Output the [X, Y] coordinate of the center of the cell containing the given text.  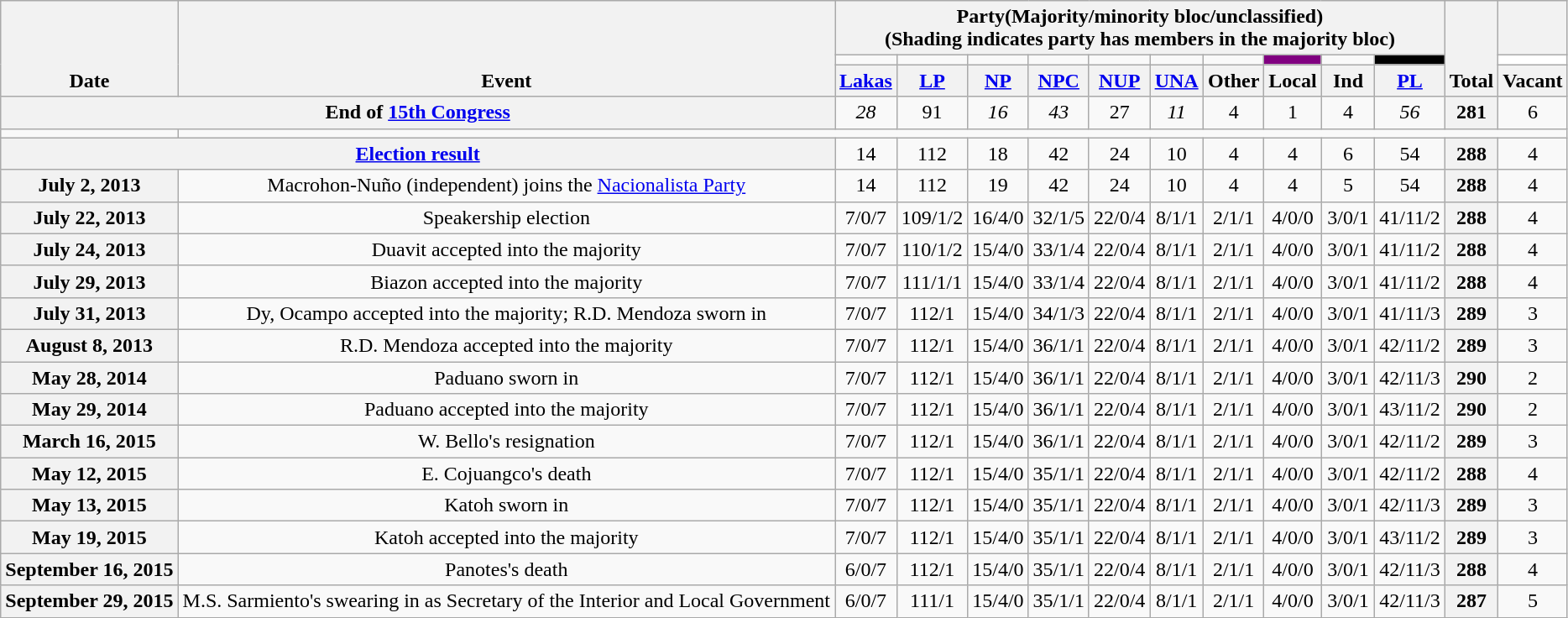
Speakership election [507, 217]
May 29, 2014 [89, 410]
43 [1058, 113]
July 2, 2013 [89, 186]
27 [1119, 113]
UNA [1177, 81]
91 [932, 113]
NPC [1058, 81]
Biazon accepted into the majority [507, 281]
July 24, 2013 [89, 249]
41/11/3 [1410, 313]
LP [932, 81]
Paduano sworn in [507, 377]
110/1/2 [932, 249]
111/1 [932, 601]
R.D. Mendoza accepted into the majority [507, 345]
Paduano accepted into the majority [507, 410]
32/1/5 [1058, 217]
May 13, 2015 [89, 505]
July 31, 2013 [89, 313]
July 22, 2013 [89, 217]
281 [1471, 113]
Other [1233, 81]
109/1/2 [932, 217]
18 [998, 154]
Total [1471, 49]
September 16, 2015 [89, 569]
19 [998, 186]
M.S. Sarmiento's swearing in as Secretary of the Interior and Local Government [507, 601]
NP [998, 81]
August 8, 2013 [89, 345]
Katoh sworn in [507, 505]
Duavit accepted into the majority [507, 249]
Date [89, 49]
September 29, 2015 [89, 601]
287 [1471, 601]
56 [1410, 113]
34/1/3 [1058, 313]
Party(Majority/minority bloc/unclassified)(Shading indicates party has members in the majority bloc) [1140, 29]
11 [1177, 113]
Vacant [1533, 81]
July 29, 2013 [89, 281]
May 12, 2015 [89, 474]
Katoh accepted into the majority [507, 537]
1 [1293, 113]
111/1/1 [932, 281]
28 [866, 113]
PL [1410, 81]
16/4/0 [998, 217]
Dy, Ocampo accepted into the majority; R.D. Mendoza sworn in [507, 313]
May 19, 2015 [89, 537]
End of 15th Congress [418, 113]
Macrohon-Nuño (independent) joins the Nacionalista Party [507, 186]
March 16, 2015 [89, 442]
Ind [1348, 81]
E. Cojuangco's death [507, 474]
Lakas [866, 81]
16 [998, 113]
Local [1293, 81]
NUP [1119, 81]
Panotes's death [507, 569]
Event [507, 49]
W. Bello's resignation [507, 442]
May 28, 2014 [89, 377]
Election result [418, 154]
